Return [X, Y] of the center of cell containing provided text 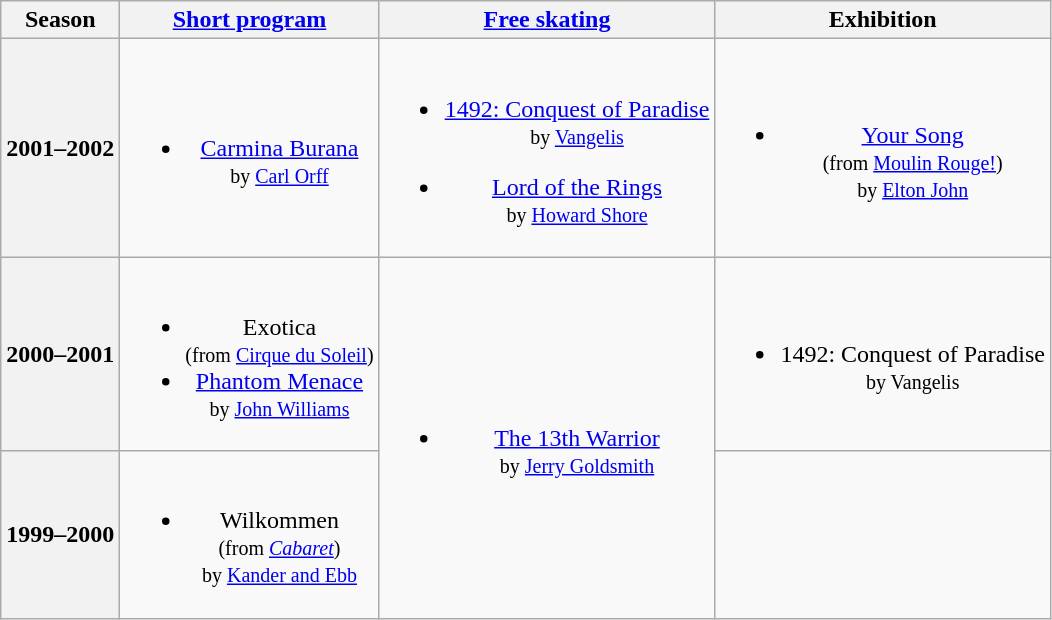
Short program [250, 20]
Season [60, 20]
The 13th Warrior by Jerry Goldsmith [547, 438]
Exhibition [883, 20]
1492: Conquest of Paradise by Vangelis [883, 354]
Wilkommen (from Cabaret) by Kander and Ebb [250, 534]
Exotica (from Cirque du Soleil) Phantom Menace by John Williams [250, 354]
1492: Conquest of Paradise by Vangelis Lord of the Rings by Howard Shore [547, 148]
Free skating [547, 20]
Carmina Burana by Carl Orff [250, 148]
2000–2001 [60, 354]
Your Song (from Moulin Rouge!) by Elton John [883, 148]
2001–2002 [60, 148]
1999–2000 [60, 534]
